Locate the cell with the specified text and output its [x, y] center coordinate. 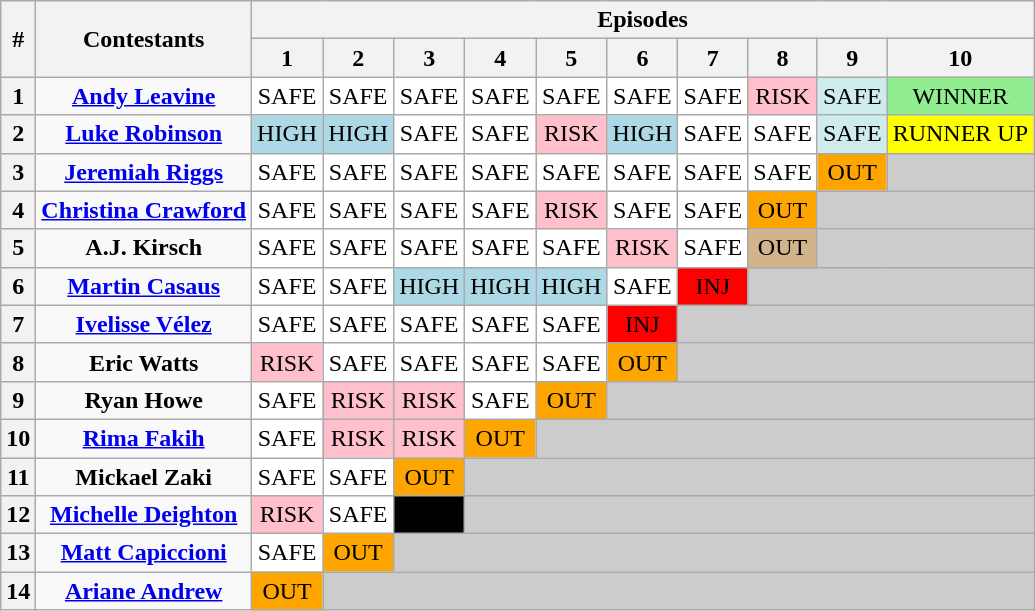
A.J. Kirsch [144, 248]
Mickael Zaki [144, 477]
Martin Casaus [144, 286]
14 [18, 591]
Luke Robinson [144, 134]
Matt Capiccioni [144, 553]
Ariane Andrew [144, 591]
Christina Crawford [144, 210]
11 [18, 477]
Ryan Howe [144, 400]
QUIT [430, 515]
WINNER [960, 96]
Ivelisse Vélez [144, 324]
12 [18, 515]
Michelle Deighton [144, 515]
Contestants [144, 39]
Eric Watts [144, 362]
Episodes [643, 20]
Rima Fakih [144, 438]
# [18, 39]
Andy Leavine [144, 96]
13 [18, 553]
Jeremiah Riggs [144, 172]
RUNNER UP [960, 134]
